Scan for the cell matching the given text and deliver its [x, y] coordinate at center. 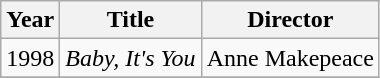
Anne Makepeace [290, 58]
Baby, It's You [130, 58]
Title [130, 20]
Year [30, 20]
1998 [30, 58]
Director [290, 20]
